Determine the [X, Y] coordinate at the center of the cell enclosing the given text.  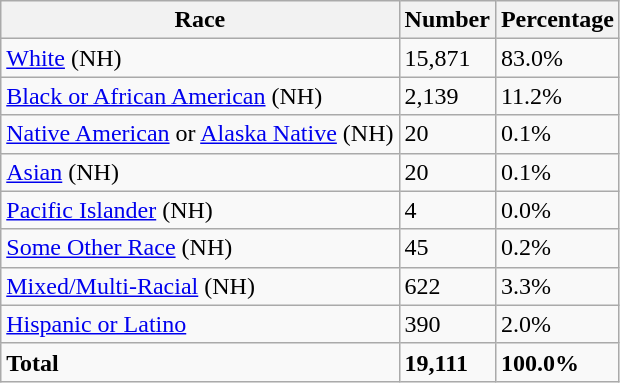
4 [447, 210]
Percentage [557, 20]
Hispanic or Latino [200, 324]
2.0% [557, 324]
0.2% [557, 248]
Black or African American (NH) [200, 96]
100.0% [557, 362]
White (NH) [200, 58]
Number [447, 20]
Pacific Islander (NH) [200, 210]
Total [200, 362]
2,139 [447, 96]
11.2% [557, 96]
0.0% [557, 210]
Some Other Race (NH) [200, 248]
390 [447, 324]
622 [447, 286]
83.0% [557, 58]
19,111 [447, 362]
45 [447, 248]
Race [200, 20]
3.3% [557, 286]
Asian (NH) [200, 172]
15,871 [447, 58]
Native American or Alaska Native (NH) [200, 134]
Mixed/Multi-Racial (NH) [200, 286]
